Capture the cell that displays the provided text and extract its (X, Y) central coordinate. 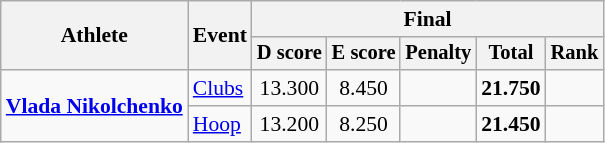
Rank (575, 54)
21.750 (510, 88)
Total (510, 54)
D score (290, 54)
Final (428, 19)
Vlada Nikolchenko (94, 106)
Clubs (220, 88)
13.200 (290, 124)
Event (220, 36)
Hoop (220, 124)
21.450 (510, 124)
8.450 (364, 88)
8.250 (364, 124)
Penalty (438, 54)
E score (364, 54)
Athlete (94, 36)
13.300 (290, 88)
